From the cell containing the given text, extract its center point as [X, Y] coordinate. 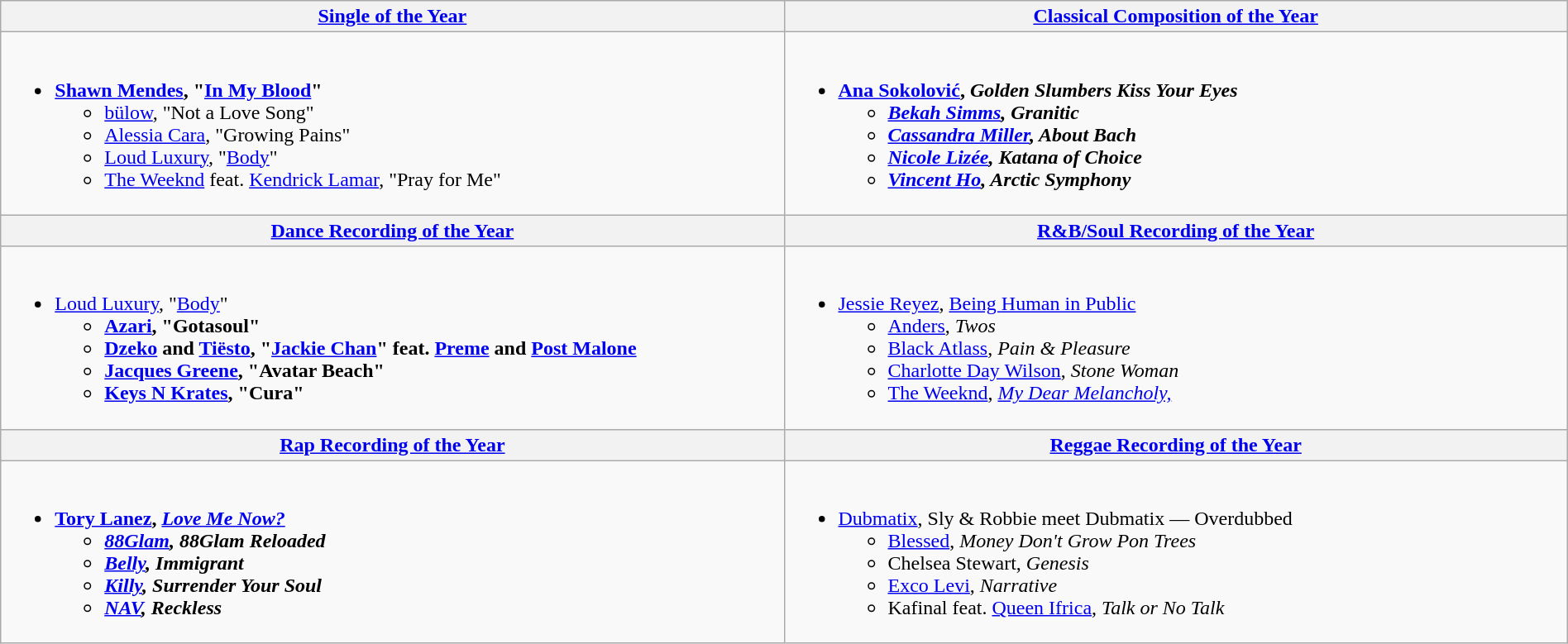
Shawn Mendes, "In My Blood"bülow, "Not a Love Song"Alessia Cara, "Growing Pains"Loud Luxury, "Body"The Weeknd feat. Kendrick Lamar, "Pray for Me" [392, 124]
Reggae Recording of the Year [1176, 445]
Dance Recording of the Year [392, 231]
Tory Lanez, Love Me Now?88Glam, 88Glam ReloadedBelly, ImmigrantKilly, Surrender Your SoulNAV, Reckless [392, 552]
Jessie Reyez, Being Human in PublicAnders, TwosBlack Atlass, Pain & PleasureCharlotte Day Wilson, Stone WomanThe Weeknd, My Dear Melancholy, [1176, 337]
Loud Luxury, "Body"Azari, "Gotasoul"Dzeko and Tiësto, "Jackie Chan" feat. Preme and Post MaloneJacques Greene, "Avatar Beach"Keys N Krates, "Cura" [392, 337]
Rap Recording of the Year [392, 445]
Single of the Year [392, 17]
R&B/Soul Recording of the Year [1176, 231]
Classical Composition of the Year [1176, 17]
